From the cell containing the given text, extract its center point as [x, y] coordinate. 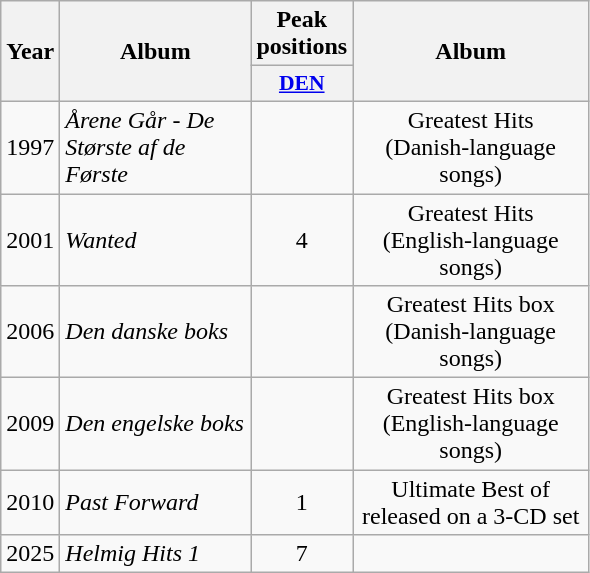
Greatest Hits (English-language songs) [471, 240]
Greatest Hits (Danish-language songs) [471, 147]
DEN [302, 84]
Greatest Hits box (English-language songs) [471, 424]
2009 [30, 424]
Ultimate Best of released on a 3-CD set [471, 502]
Årene Går - De Største af de Første [156, 147]
Helmig Hits 1 [156, 554]
1997 [30, 147]
Peak positions [302, 34]
Wanted [156, 240]
4 [302, 240]
7 [302, 554]
Past Forward [156, 502]
2010 [30, 502]
Greatest Hits box (Danish-language songs) [471, 332]
2006 [30, 332]
1 [302, 502]
2025 [30, 554]
Den engelske boks [156, 424]
Den danske boks [156, 332]
Year [30, 52]
2001 [30, 240]
